Search for the cell housing the specified text and yield its [x, y] center coordinate. 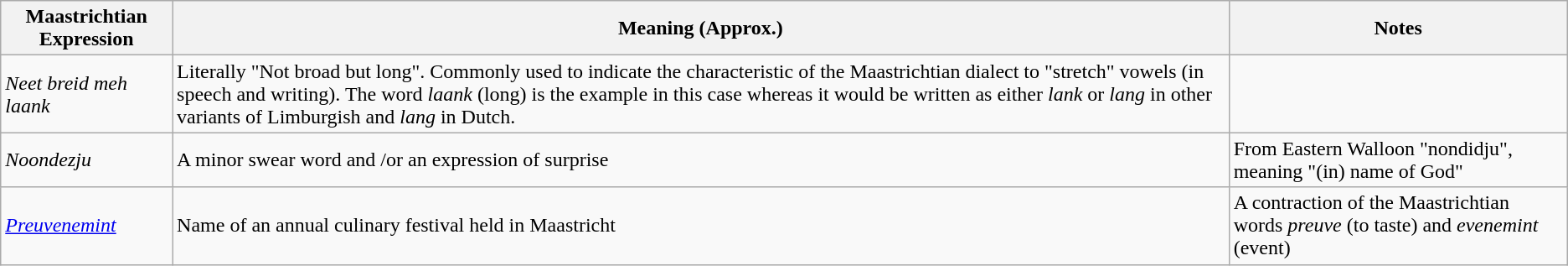
Maastrichtian Expression [87, 29]
Neet breid meh laank [87, 94]
Preuvenemint [87, 226]
From Eastern Walloon "nondidju", meaning "(in) name of God" [1398, 159]
Meaning (Approx.) [701, 29]
A contraction of the Maastrichtian words preuve (to taste) and evenemint (event) [1398, 226]
Name of an annual culinary festival held in Maastricht [701, 226]
A minor swear word and /or an expression of surprise [701, 159]
Notes [1398, 29]
Noondezju [87, 159]
